Pinpoint the cell where the given text exists, returning its [x, y] midpoint coordinate. 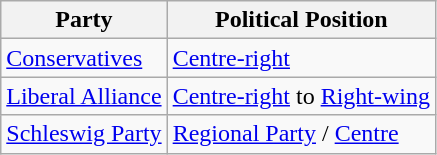
Centre-right [301, 58]
Centre-right to Right-wing [301, 96]
Schleswig Party [84, 134]
Conservatives [84, 58]
Liberal Alliance [84, 96]
Regional Party / Centre [301, 134]
Party [84, 20]
Political Position [301, 20]
